Return the (X, Y) coordinate for the center point of the cell that contains the specified text.  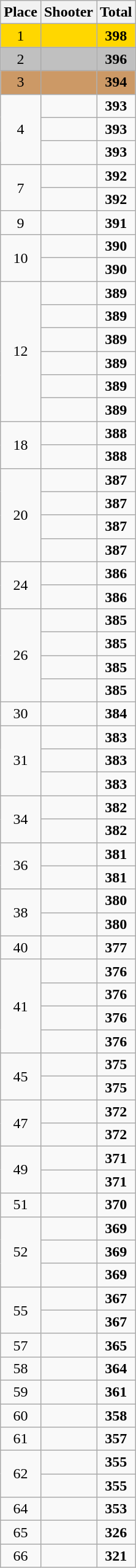
2 (21, 59)
65 (21, 1532)
31 (21, 761)
47 (21, 1123)
41 (21, 1006)
370 (116, 1205)
3 (21, 82)
398 (116, 36)
26 (21, 655)
24 (21, 585)
36 (21, 866)
57 (21, 1345)
321 (116, 1556)
358 (116, 1415)
377 (116, 947)
353 (116, 1509)
62 (21, 1474)
51 (21, 1205)
45 (21, 1076)
1 (21, 36)
12 (21, 351)
20 (21, 515)
326 (116, 1532)
66 (21, 1556)
4 (21, 129)
7 (21, 187)
396 (116, 59)
9 (21, 222)
365 (116, 1345)
Place (21, 12)
60 (21, 1415)
394 (116, 82)
64 (21, 1509)
364 (116, 1368)
34 (21, 819)
361 (116, 1392)
384 (116, 714)
10 (21, 257)
58 (21, 1368)
49 (21, 1170)
38 (21, 912)
59 (21, 1392)
357 (116, 1439)
30 (21, 714)
391 (116, 222)
55 (21, 1310)
52 (21, 1252)
61 (21, 1439)
40 (21, 947)
Shooter (69, 12)
Total (116, 12)
18 (21, 445)
